Determine the (X, Y) coordinate at the center of the cell enclosing the given text.  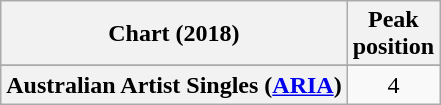
4 (393, 85)
Australian Artist Singles (ARIA) (174, 85)
Chart (2018) (174, 34)
Peakposition (393, 34)
